From the cell containing the given text, extract its center point as [x, y] coordinate. 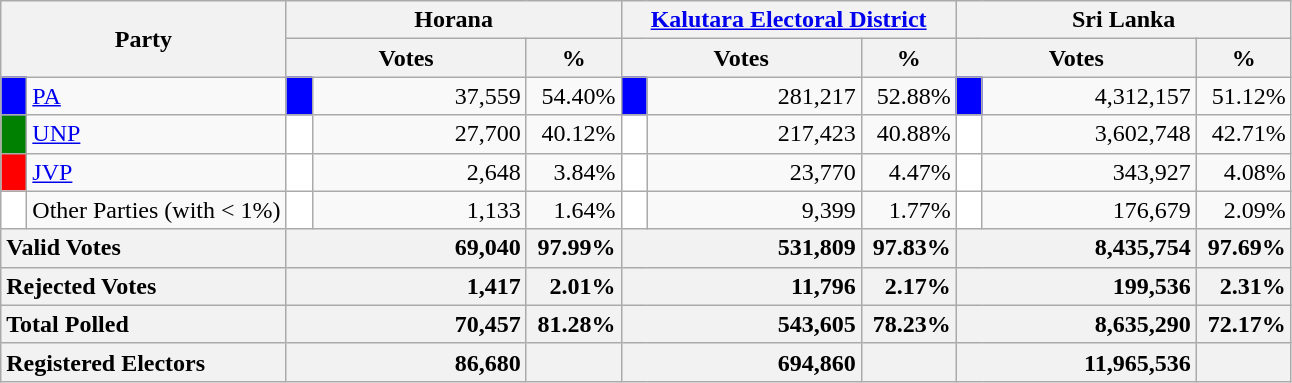
3,602,748 [1089, 134]
40.88% [908, 134]
97.99% [574, 248]
11,796 [741, 286]
4,312,157 [1089, 96]
694,860 [741, 362]
8,435,754 [1076, 248]
81.28% [574, 324]
8,635,290 [1076, 324]
1.64% [574, 210]
Party [144, 39]
Valid Votes [144, 248]
86,680 [406, 362]
2.17% [908, 286]
40.12% [574, 134]
176,679 [1089, 210]
11,965,536 [1076, 362]
23,770 [754, 172]
2,648 [419, 172]
70,457 [406, 324]
2.09% [1244, 210]
Total Polled [144, 324]
54.40% [574, 96]
37,559 [419, 96]
199,536 [1076, 286]
97.69% [1244, 248]
531,809 [741, 248]
1,417 [406, 286]
4.08% [1244, 172]
9,399 [754, 210]
Kalutara Electoral District [788, 20]
51.12% [1244, 96]
69,040 [406, 248]
3.84% [574, 172]
Other Parties (with < 1%) [156, 210]
343,927 [1089, 172]
JVP [156, 172]
52.88% [908, 96]
PA [156, 96]
42.71% [1244, 134]
543,605 [741, 324]
27,700 [419, 134]
4.47% [908, 172]
Sri Lanka [1124, 20]
Registered Electors [144, 362]
78.23% [908, 324]
2.31% [1244, 286]
1.77% [908, 210]
Horana [454, 20]
UNP [156, 134]
281,217 [754, 96]
1,133 [419, 210]
97.83% [908, 248]
2.01% [574, 286]
72.17% [1244, 324]
217,423 [754, 134]
Rejected Votes [144, 286]
